For the text-containing cell, return its midpoint in [X, Y] coordinate format. 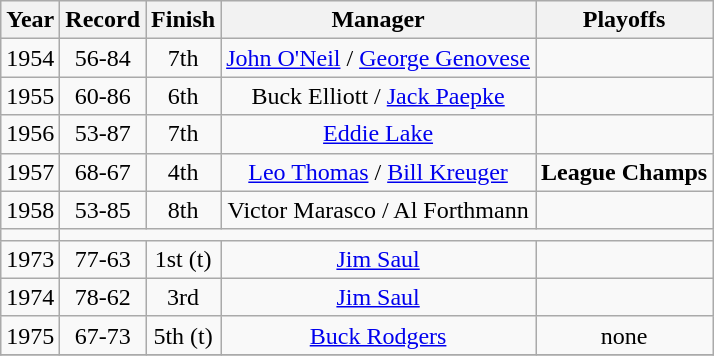
1955 [30, 96]
Playoffs [624, 20]
Victor Marasco / Al Forthmann [378, 210]
John O'Neil / George Genovese [378, 58]
6th [184, 96]
5th (t) [184, 335]
53-87 [103, 134]
1975 [30, 335]
4th [184, 172]
1974 [30, 297]
Finish [184, 20]
none [624, 335]
Buck Rodgers [378, 335]
1973 [30, 259]
1954 [30, 58]
77-63 [103, 259]
1958 [30, 210]
3rd [184, 297]
1957 [30, 172]
1st (t) [184, 259]
68-67 [103, 172]
Record [103, 20]
60-86 [103, 96]
League Champs [624, 172]
Buck Elliott / Jack Paepke [378, 96]
67-73 [103, 335]
Year [30, 20]
Eddie Lake [378, 134]
8th [184, 210]
56-84 [103, 58]
Manager [378, 20]
Leo Thomas / Bill Kreuger [378, 172]
53-85 [103, 210]
78-62 [103, 297]
1956 [30, 134]
